Find where the given text appears and provide that cell's center as (X, Y) coordinate. 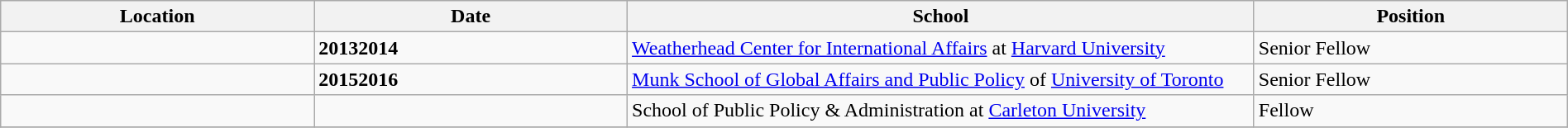
Munk School of Global Affairs and Public Policy of University of Toronto (941, 79)
School of Public Policy & Administration at Carleton University (941, 111)
Date (471, 17)
20132014 (471, 48)
Fellow (1411, 111)
20152016 (471, 79)
Position (1411, 17)
Location (157, 17)
Weatherhead Center for International Affairs at Harvard University (941, 48)
School (941, 17)
